Detect which cell encompasses the target text, then output its (x, y) center coordinate. 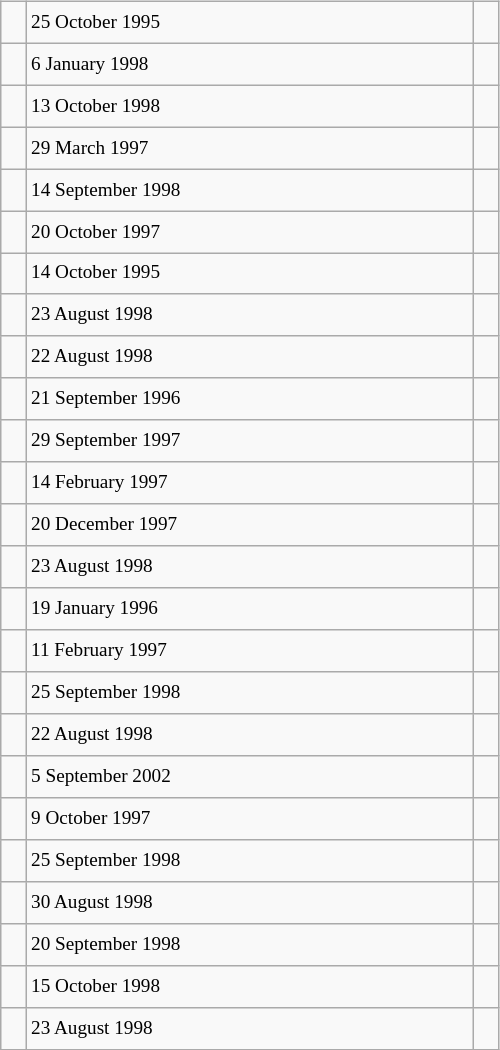
15 October 1998 (249, 986)
19 January 1996 (249, 609)
6 January 1998 (249, 64)
14 February 1997 (249, 483)
11 February 1997 (249, 651)
25 October 1995 (249, 22)
29 March 1997 (249, 148)
20 December 1997 (249, 525)
21 September 1996 (249, 399)
14 September 1998 (249, 190)
5 September 2002 (249, 777)
29 September 1997 (249, 441)
9 October 1997 (249, 819)
20 October 1997 (249, 232)
13 October 1998 (249, 106)
14 October 1995 (249, 274)
30 August 1998 (249, 902)
20 September 1998 (249, 944)
